From the cell containing the given text, extract its center point as (X, Y) coordinate. 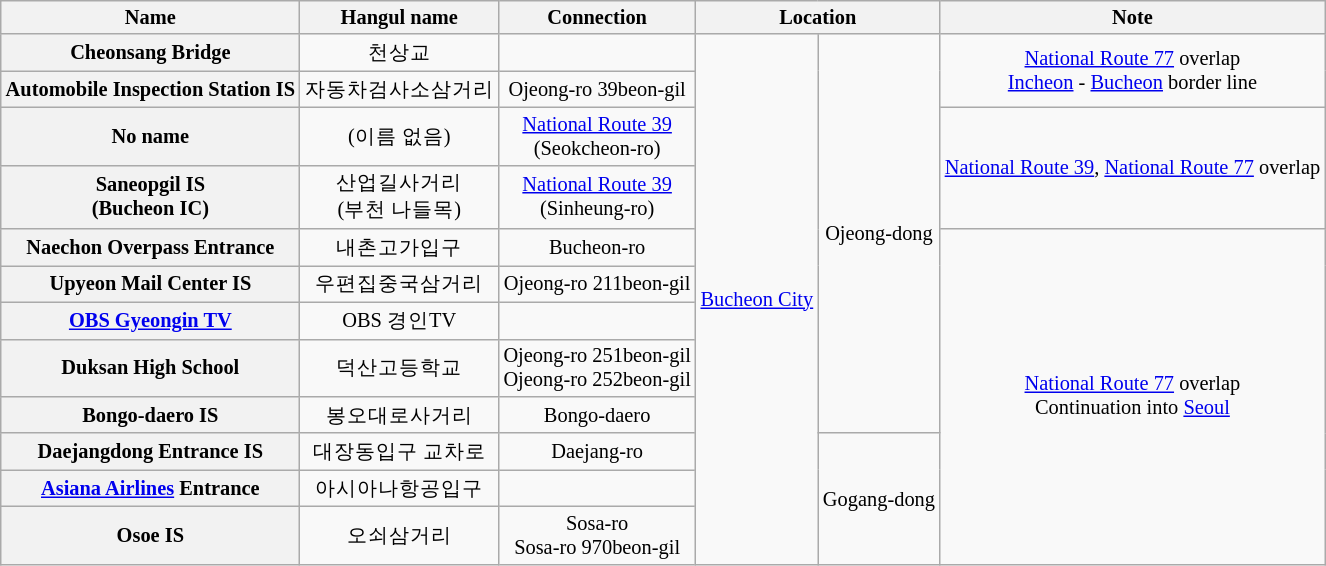
Ojeong-dong (879, 234)
Hangul name (400, 17)
Bongo-daero IS (150, 414)
Asiana Airlines Entrance (150, 488)
Saneopgil IS(Bucheon IC) (150, 197)
산업길사거리(부천 나들목) (400, 197)
Cheonsang Bridge (150, 52)
National Route 77 overlapContinuation into Seoul (1132, 396)
천상교 (400, 52)
Bucheon City (757, 299)
Ojeong-ro 251beon-gilOjeong-ro 252beon-gil (598, 368)
Upyeon Mail Center IS (150, 284)
Name (150, 17)
Connection (598, 17)
National Route 39(Sinheung-ro) (598, 197)
Naechon Overpass Entrance (150, 248)
OBS 경인TV (400, 320)
Ojeong-ro 211beon-gil (598, 284)
우편집중국삼거리 (400, 284)
Sosa-roSosa-ro 970beon-gil (598, 535)
Ojeong-ro 39beon-gil (598, 90)
(이름 없음) (400, 136)
OBS Gyeongin TV (150, 320)
자동차검사소삼거리 (400, 90)
Bongo-daero (598, 414)
National Route 39, National Route 77 overlap (1132, 168)
아시아나항공입구 (400, 488)
Gogang-dong (879, 498)
Daejang-ro (598, 452)
덕산고등학교 (400, 368)
No name (150, 136)
Duksan High School (150, 368)
오쇠삼거리 (400, 535)
봉오대로사거리 (400, 414)
Location (818, 17)
대장동입구 교차로 (400, 452)
National Route 39(Seokcheon-ro) (598, 136)
Note (1132, 17)
Bucheon-ro (598, 248)
Automobile Inspection Station IS (150, 90)
내촌고가입구 (400, 248)
Daejangdong Entrance IS (150, 452)
Osoe IS (150, 535)
National Route 77 overlapIncheon - Bucheon border line (1132, 70)
